Identify which cell holds the provided text, then report its [x, y] central coordinate. 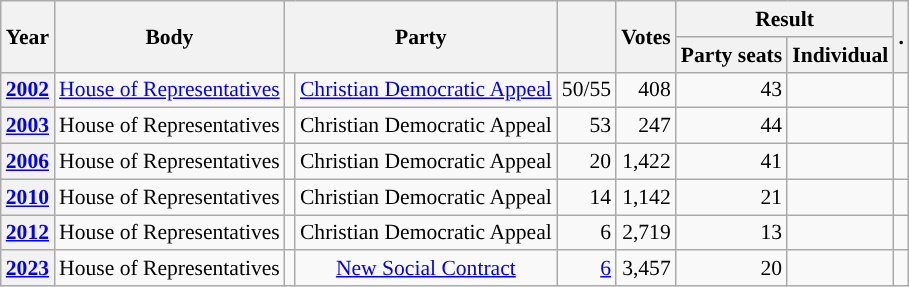
247 [646, 126]
43 [732, 90]
Individual [840, 55]
408 [646, 90]
1,142 [646, 197]
Votes [646, 36]
New Social Contract [426, 269]
. [901, 36]
Party seats [732, 55]
50/55 [586, 90]
41 [732, 162]
21 [732, 197]
2012 [28, 233]
2,719 [646, 233]
2003 [28, 126]
13 [732, 233]
2010 [28, 197]
44 [732, 126]
Party [421, 36]
3,457 [646, 269]
53 [586, 126]
14 [586, 197]
Body [170, 36]
2002 [28, 90]
2006 [28, 162]
1,422 [646, 162]
Result [785, 19]
Year [28, 36]
2023 [28, 269]
